Provide the (x, y) coordinate of the cell's center where the given text is located.  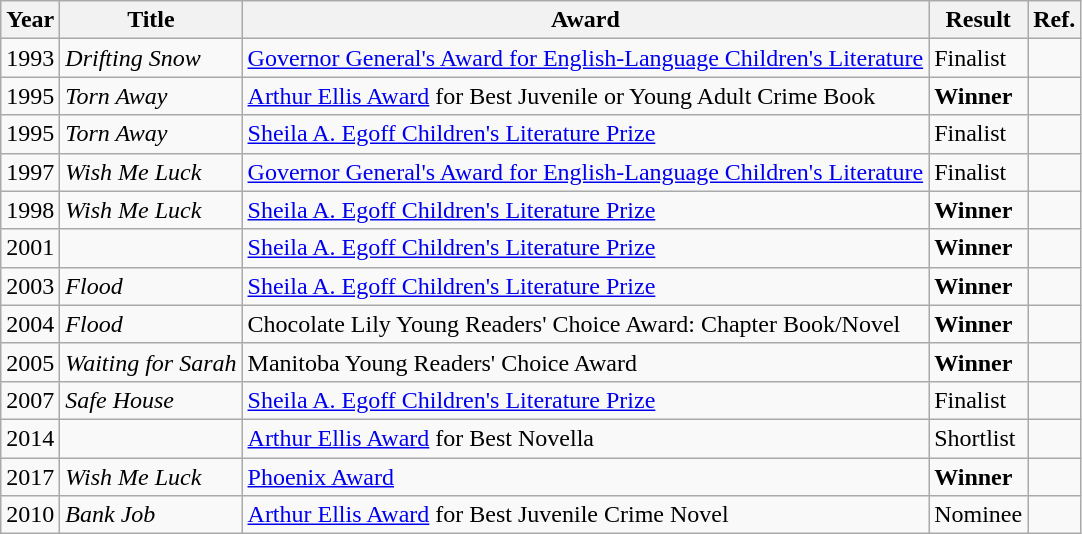
2003 (30, 286)
Ref. (1054, 20)
2001 (30, 248)
2010 (30, 515)
Arthur Ellis Award for Best Juvenile Crime Novel (586, 515)
Safe House (151, 400)
2017 (30, 477)
Title (151, 20)
Year (30, 20)
Arthur Ellis Award for Best Juvenile or Young Adult Crime Book (586, 96)
1993 (30, 58)
2014 (30, 438)
1997 (30, 172)
2007 (30, 400)
Arthur Ellis Award for Best Novella (586, 438)
Shortlist (978, 438)
Award (586, 20)
2004 (30, 324)
Drifting Snow (151, 58)
Phoenix Award (586, 477)
Result (978, 20)
Waiting for Sarah (151, 362)
Chocolate Lily Young Readers' Choice Award: Chapter Book/Novel (586, 324)
2005 (30, 362)
Manitoba Young Readers' Choice Award (586, 362)
1998 (30, 210)
Bank Job (151, 515)
Nominee (978, 515)
